From the cell containing the given text, extract its center point as [x, y] coordinate. 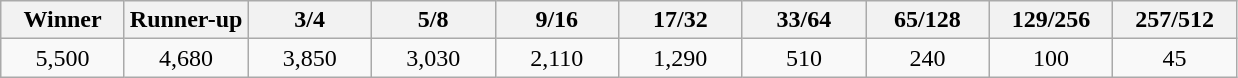
2,110 [557, 58]
Runner-up [186, 20]
33/64 [804, 20]
65/128 [928, 20]
3,030 [433, 58]
45 [1175, 58]
9/16 [557, 20]
4,680 [186, 58]
17/32 [681, 20]
1,290 [681, 58]
Winner [63, 20]
3/4 [310, 20]
5/8 [433, 20]
100 [1051, 58]
257/512 [1175, 20]
510 [804, 58]
5,500 [63, 58]
240 [928, 58]
129/256 [1051, 20]
3,850 [310, 58]
